Capture the cell that displays the provided text and extract its [X, Y] central coordinate. 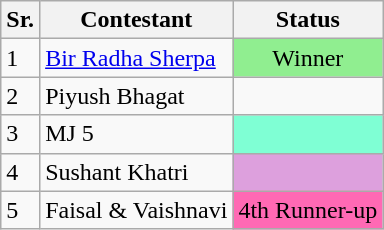
MJ 5 [136, 134]
Sr. [20, 20]
Bir Radha Sherpa [136, 58]
Faisal & Vaishnavi [136, 210]
2 [20, 96]
1 [20, 58]
Sushant Khatri [136, 172]
4 [20, 172]
Piyush Bhagat [136, 96]
5 [20, 210]
Contestant [136, 20]
Status [308, 20]
4th Runner-up [308, 210]
3 [20, 134]
Winner [308, 58]
